Scan for the cell matching the given text and deliver its (X, Y) coordinate at center. 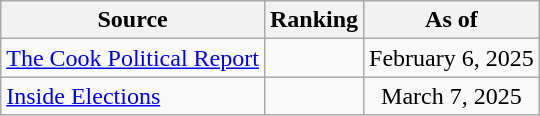
February 6, 2025 (452, 58)
Inside Elections (133, 96)
The Cook Political Report (133, 58)
Ranking (314, 20)
Source (133, 20)
March 7, 2025 (452, 96)
As of (452, 20)
